Find where the given text appears and provide that cell's center as (X, Y) coordinate. 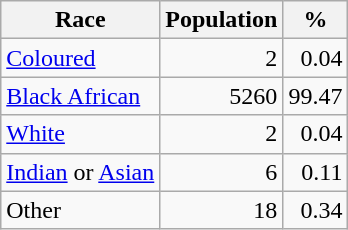
5260 (222, 96)
6 (222, 172)
99.47 (316, 96)
% (316, 20)
White (80, 134)
Coloured (80, 58)
0.34 (316, 210)
Black African (80, 96)
Other (80, 210)
Race (80, 20)
Population (222, 20)
0.11 (316, 172)
Indian or Asian (80, 172)
18 (222, 210)
